Pinpoint the cell where the given text exists, returning its [X, Y] midpoint coordinate. 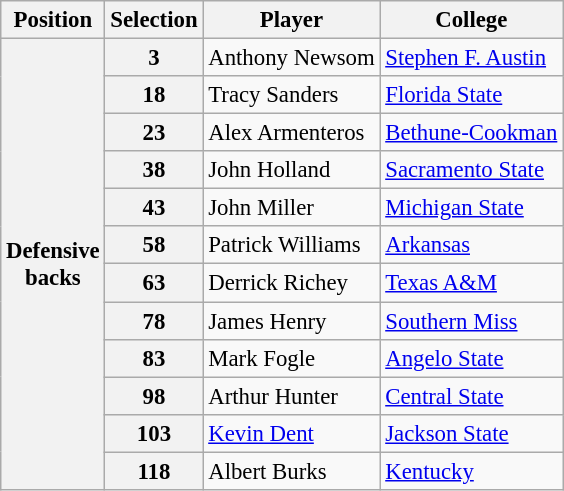
Arthur Hunter [292, 396]
83 [154, 358]
Defensivebacks [53, 264]
Florida State [472, 95]
3 [154, 58]
Angelo State [472, 358]
Alex Armenteros [292, 133]
Stephen F. Austin [472, 58]
John Holland [292, 170]
38 [154, 170]
63 [154, 283]
Central State [472, 396]
Anthony Newsom [292, 58]
College [472, 20]
Mark Fogle [292, 358]
Derrick Richey [292, 283]
John Miller [292, 208]
Tracy Sanders [292, 95]
103 [154, 433]
18 [154, 95]
43 [154, 208]
Kentucky [472, 471]
Michigan State [472, 208]
Patrick Williams [292, 245]
Bethune-Cookman [472, 133]
James Henry [292, 321]
Sacramento State [472, 170]
23 [154, 133]
98 [154, 396]
118 [154, 471]
Southern Miss [472, 321]
58 [154, 245]
Albert Burks [292, 471]
Texas A&M [472, 283]
Jackson State [472, 433]
Position [53, 20]
78 [154, 321]
Selection [154, 20]
Player [292, 20]
Arkansas [472, 245]
Kevin Dent [292, 433]
